Scan for the cell matching the given text and deliver its (X, Y) coordinate at center. 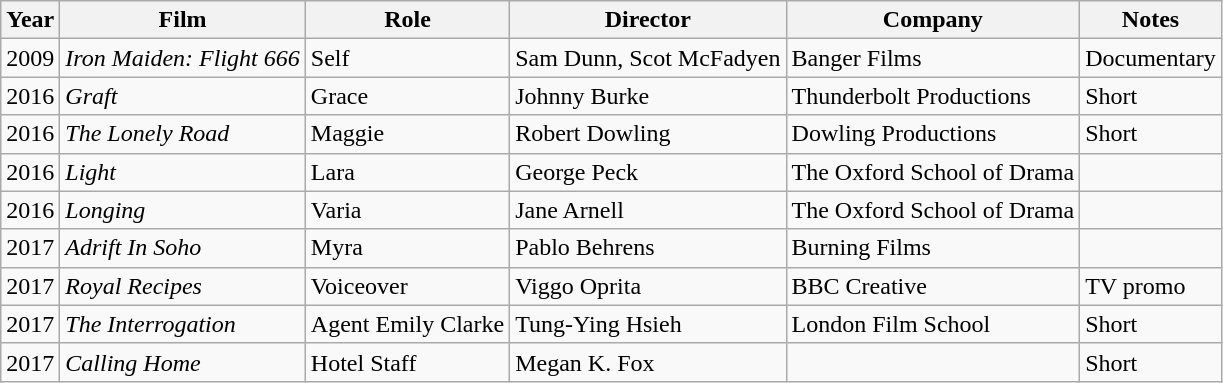
BBC Creative (933, 286)
Banger Films (933, 58)
Calling Home (182, 362)
TV promo (1151, 286)
Iron Maiden: Flight 666 (182, 58)
Thunderbolt Productions (933, 96)
Hotel Staff (407, 362)
Pablo Behrens (648, 248)
George Peck (648, 172)
Role (407, 20)
Longing (182, 210)
Self (407, 58)
Royal Recipes (182, 286)
Company (933, 20)
Notes (1151, 20)
Film (182, 20)
The Interrogation (182, 324)
Tung-Ying Hsieh (648, 324)
Viggo Oprita (648, 286)
Graft (182, 96)
Agent Emily Clarke (407, 324)
Lara (407, 172)
Grace (407, 96)
Johnny Burke (648, 96)
Myra (407, 248)
The Lonely Road (182, 134)
London Film School (933, 324)
Director (648, 20)
Voiceover (407, 286)
Light (182, 172)
Maggie (407, 134)
Documentary (1151, 58)
Sam Dunn, Scot McFadyen (648, 58)
Dowling Productions (933, 134)
Robert Dowling (648, 134)
Adrift In Soho (182, 248)
2009 (30, 58)
Year (30, 20)
Jane Arnell (648, 210)
Varia (407, 210)
Burning Films (933, 248)
Megan K. Fox (648, 362)
